From the cell containing the given text, extract its center point as (X, Y) coordinate. 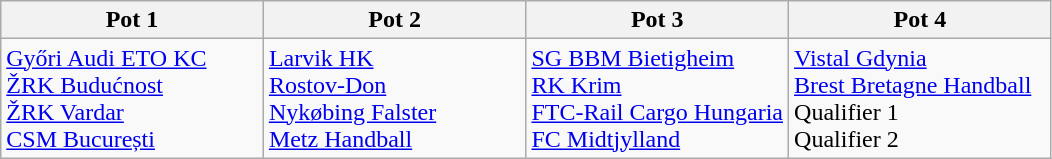
Larvik HK Rostov-Don Nykøbing Falster Metz Handball (394, 98)
Pot 3 (658, 20)
Pot 2 (394, 20)
Győri Audi ETO KC ŽRK Budućnost ŽRK Vardar CSM București (132, 98)
Vistal Gdynia Brest Bretagne HandballQualifier 1Qualifier 2 (920, 98)
SG BBM Bietigheim RK Krim FTC-Rail Cargo Hungaria FC Midtjylland (658, 98)
Pot 4 (920, 20)
Pot 1 (132, 20)
